Identify which cell holds the provided text, then report its [X, Y] central coordinate. 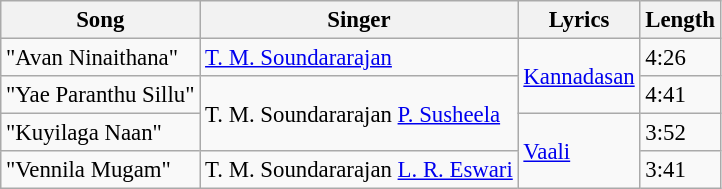
Length [680, 20]
Vaali [579, 152]
"Avan Ninaithana" [100, 58]
T. M. Soundararajan L. R. Eswari [359, 170]
Lyrics [579, 20]
3:41 [680, 170]
"Yae Paranthu Sillu" [100, 95]
T. M. Soundararajan [359, 58]
4:41 [680, 95]
"Kuyilaga Naan" [100, 133]
3:52 [680, 133]
4:26 [680, 58]
Singer [359, 20]
Kannadasan [579, 76]
T. M. Soundararajan P. Susheela [359, 114]
Song [100, 20]
"Vennila Mugam" [100, 170]
